Extract the (x, y) coordinate from the center of the cell holding the provided text.  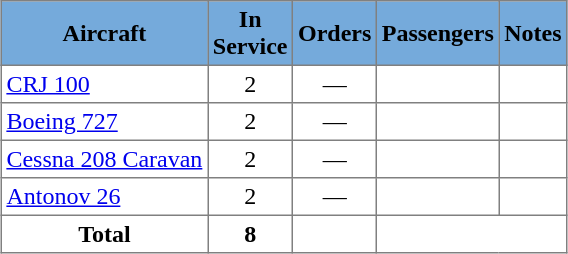
Total (104, 234)
Notes (533, 33)
Antonov 26 (104, 197)
InService (250, 33)
Cessna 208 Caravan (104, 159)
Passengers (438, 33)
CRJ 100 (104, 84)
Orders (335, 33)
Aircraft (104, 33)
Boeing 727 (104, 122)
8 (250, 234)
